Locate the cell with the specified text and output its (x, y) center coordinate. 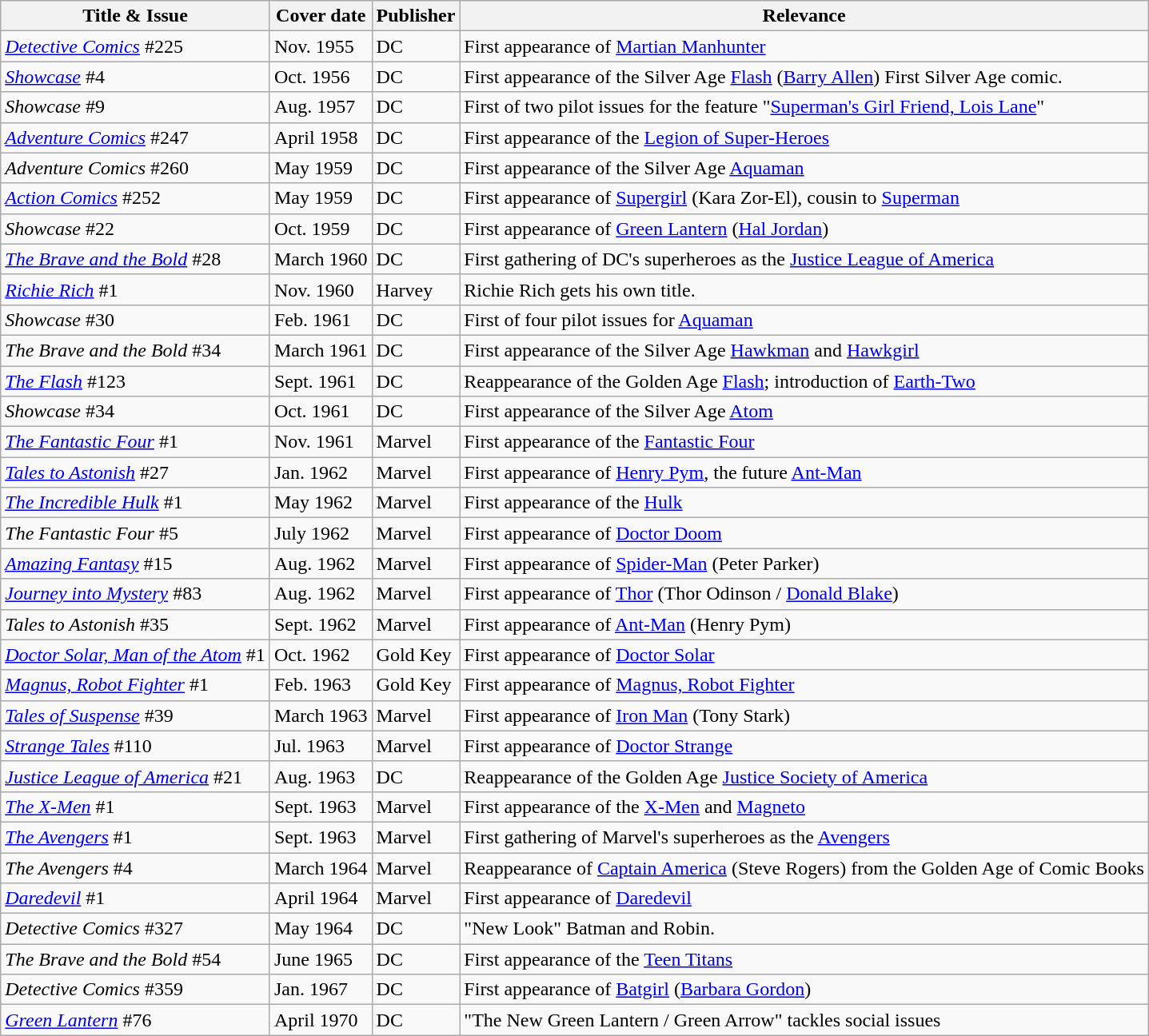
Feb. 1963 (321, 685)
Aug. 1963 (321, 776)
First gathering of Marvel's superheroes as the Avengers (804, 837)
Nov. 1955 (321, 46)
First of two pilot issues for the feature "Superman's Girl Friend, Lois Lane" (804, 107)
First appearance of the Silver Age Atom (804, 412)
Title & Issue (136, 16)
The Brave and the Bold #54 (136, 959)
July 1962 (321, 533)
First appearance of Batgirl (Barbara Gordon) (804, 990)
"New Look" Batman and Robin. (804, 929)
Tales of Suspense #39 (136, 715)
Nov. 1960 (321, 289)
Amazing Fantasy #15 (136, 564)
Showcase #9 (136, 107)
The X-Men #1 (136, 807)
April 1964 (321, 899)
Reappearance of the Golden Age Flash; introduction of Earth-Two (804, 381)
First appearance of Doctor Doom (804, 533)
First of four pilot issues for Aquaman (804, 320)
Showcase #4 (136, 77)
Jan. 1962 (321, 472)
Showcase #22 (136, 229)
First appearance of Magnus, Robot Fighter (804, 685)
Tales to Astonish #35 (136, 624)
First appearance of Doctor Solar (804, 655)
First appearance of Henry Pym, the future Ant-Man (804, 472)
The Avengers #4 (136, 867)
Richie Rich #1 (136, 289)
Showcase #30 (136, 320)
Feb. 1961 (321, 320)
March 1963 (321, 715)
First appearance of Doctor Strange (804, 746)
Detective Comics #359 (136, 990)
March 1961 (321, 350)
Justice League of America #21 (136, 776)
Sept. 1961 (321, 381)
Relevance (804, 16)
First appearance of the Fantastic Four (804, 442)
May 1964 (321, 929)
The Fantastic Four #5 (136, 533)
First appearance of Spider-Man (Peter Parker) (804, 564)
First appearance of the Silver Age Aquaman (804, 168)
First appearance of the Silver Age Flash (Barry Allen) First Silver Age comic. (804, 77)
Oct. 1956 (321, 77)
Doctor Solar, Man of the Atom #1 (136, 655)
June 1965 (321, 959)
Oct. 1962 (321, 655)
The Flash #123 (136, 381)
Showcase #34 (136, 412)
Detective Comics #225 (136, 46)
First appearance of the Teen Titans (804, 959)
Reappearance of the Golden Age Justice Society of America (804, 776)
First gathering of DC's superheroes as the Justice League of America (804, 259)
The Avengers #1 (136, 837)
First appearance of Thor (Thor Odinson / Donald Blake) (804, 594)
May 1962 (321, 503)
Oct. 1961 (321, 412)
First appearance of Iron Man (Tony Stark) (804, 715)
April 1970 (321, 1020)
First appearance of the Silver Age Hawkman and Hawkgirl (804, 350)
Nov. 1961 (321, 442)
First appearance of Martian Manhunter (804, 46)
Reappearance of Captain America (Steve Rogers) from the Golden Age of Comic Books (804, 867)
March 1964 (321, 867)
March 1960 (321, 259)
First appearance of Daredevil (804, 899)
Detective Comics #327 (136, 929)
Adventure Comics #247 (136, 137)
Tales to Astonish #27 (136, 472)
First appearance of Supergirl (Kara Zor-El), cousin to Superman (804, 198)
First appearance of the Hulk (804, 503)
The Brave and the Bold #34 (136, 350)
Richie Rich gets his own title. (804, 289)
Harvey (416, 289)
First appearance of the X-Men and Magneto (804, 807)
The Incredible Hulk #1 (136, 503)
Magnus, Robot Fighter #1 (136, 685)
Publisher (416, 16)
Sept. 1962 (321, 624)
Oct. 1959 (321, 229)
Journey into Mystery #83 (136, 594)
Jul. 1963 (321, 746)
First appearance of Green Lantern (Hal Jordan) (804, 229)
April 1958 (321, 137)
Cover date (321, 16)
Jan. 1967 (321, 990)
Adventure Comics #260 (136, 168)
First appearance of Ant-Man (Henry Pym) (804, 624)
First appearance of the Legion of Super-Heroes (804, 137)
Aug. 1957 (321, 107)
Green Lantern #76 (136, 1020)
"The New Green Lantern / Green Arrow" tackles social issues (804, 1020)
Strange Tales #110 (136, 746)
Action Comics #252 (136, 198)
The Fantastic Four #1 (136, 442)
Daredevil #1 (136, 899)
The Brave and the Bold #28 (136, 259)
